Return [x, y] of the center of cell containing provided text 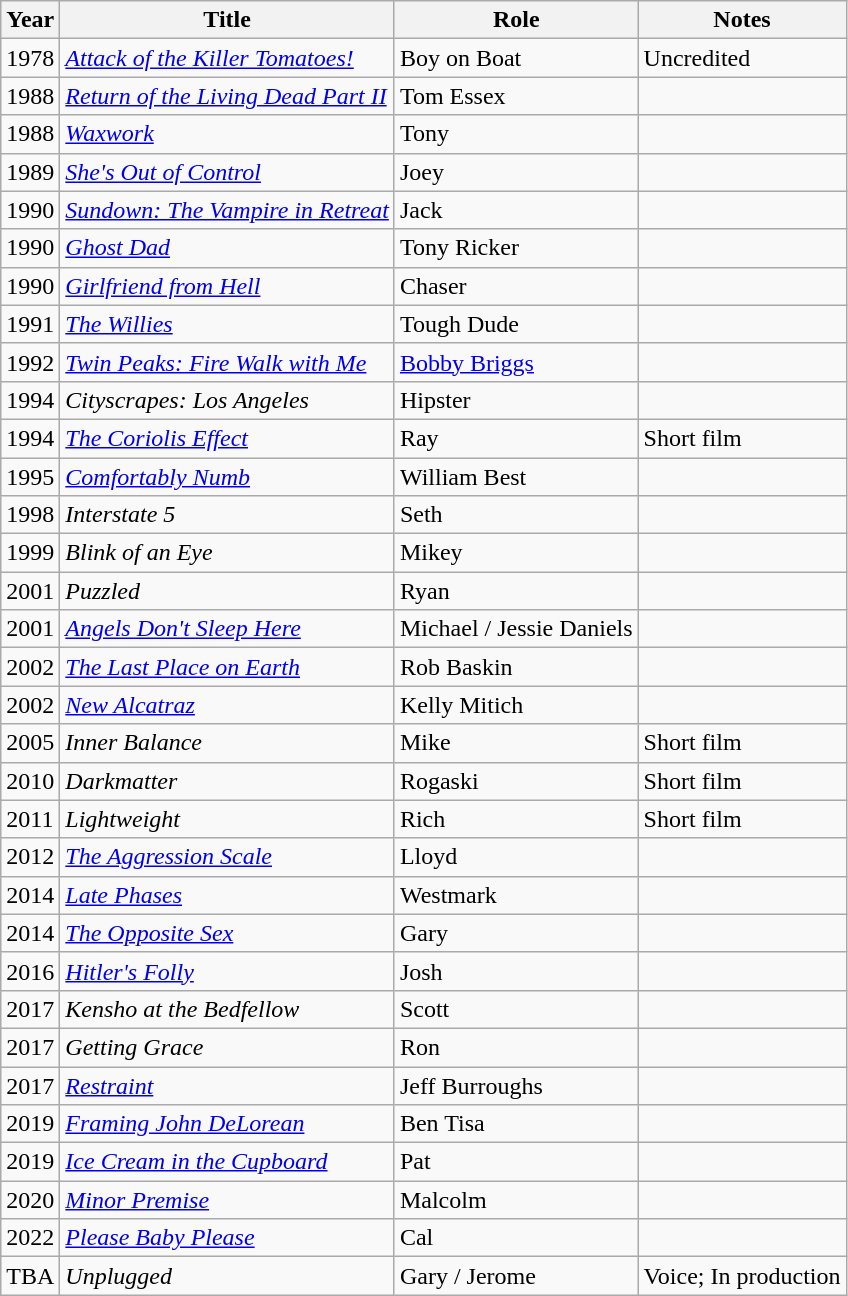
Girlfriend from Hell [228, 286]
Tony Ricker [516, 248]
Voice; In production [742, 1276]
The Willies [228, 324]
Getting Grace [228, 1047]
Ben Tisa [516, 1124]
Mike [516, 743]
Jeff Burroughs [516, 1085]
Malcolm [516, 1200]
Restraint [228, 1085]
Blink of an Eye [228, 553]
Minor Premise [228, 1200]
Sundown: The Vampire in Retreat [228, 210]
Framing John DeLorean [228, 1124]
Notes [742, 20]
Michael / Jessie Daniels [516, 629]
Joey [516, 172]
Twin Peaks: Fire Walk with Me [228, 362]
Rogaski [516, 781]
Ron [516, 1047]
The Opposite Sex [228, 933]
2010 [30, 781]
2005 [30, 743]
Lloyd [516, 857]
The Coriolis Effect [228, 438]
Comfortably Numb [228, 477]
Late Phases [228, 895]
2011 [30, 819]
Unplugged [228, 1276]
1978 [30, 58]
The Aggression Scale [228, 857]
Hitler's Folly [228, 971]
Scott [516, 1009]
Tough Dude [516, 324]
1995 [30, 477]
2020 [30, 1200]
2012 [30, 857]
Gary [516, 933]
Puzzled [228, 591]
Josh [516, 971]
Please Baby Please [228, 1238]
Bobby Briggs [516, 362]
Boy on Boat [516, 58]
Seth [516, 515]
Angels Don't Sleep Here [228, 629]
She's Out of Control [228, 172]
Title [228, 20]
Rob Baskin [516, 667]
Hipster [516, 400]
1992 [30, 362]
Inner Balance [228, 743]
Pat [516, 1162]
Uncredited [742, 58]
1998 [30, 515]
William Best [516, 477]
Year [30, 20]
Gary / Jerome [516, 1276]
Mikey [516, 553]
TBA [30, 1276]
Kelly Mitich [516, 705]
1999 [30, 553]
Ryan [516, 591]
Chaser [516, 286]
Ice Cream in the Cupboard [228, 1162]
Ray [516, 438]
Kensho at the Bedfellow [228, 1009]
Tom Essex [516, 96]
New Alcatraz [228, 705]
Ghost Dad [228, 248]
Tony [516, 134]
Cityscrapes: Los Angeles [228, 400]
Darkmatter [228, 781]
Cal [516, 1238]
Jack [516, 210]
The Last Place on Earth [228, 667]
2016 [30, 971]
Return of the Living Dead Part II [228, 96]
Role [516, 20]
Attack of the Killer Tomatoes! [228, 58]
Waxwork [228, 134]
2022 [30, 1238]
Interstate 5 [228, 515]
1989 [30, 172]
Westmark [516, 895]
Lightweight [228, 819]
Rich [516, 819]
1991 [30, 324]
